Output the (X, Y) coordinate of the center of the cell containing the given text.  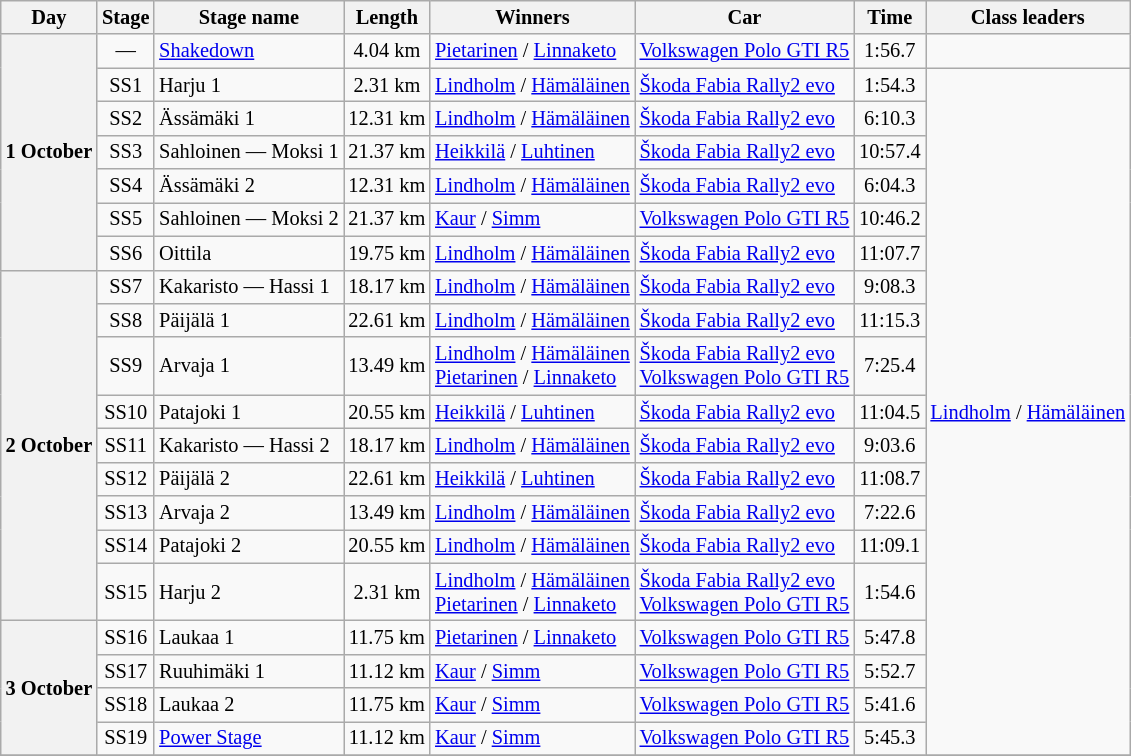
Ässämäki 2 (248, 186)
11:09.1 (890, 546)
SS6 (126, 253)
SS8 (126, 320)
Oittila (248, 253)
9:08.3 (890, 287)
10:57.4 (890, 152)
SS5 (126, 219)
1:54.3 (890, 85)
Ässämäki 1 (248, 118)
SS19 (126, 738)
— (126, 51)
7:25.4 (890, 366)
Patajoki 1 (248, 412)
SS7 (126, 287)
Päijälä 1 (248, 320)
SS1 (126, 85)
Stage (126, 17)
Päijälä 2 (248, 479)
Sahloinen — Moksi 1 (248, 152)
SS18 (126, 705)
Harju 2 (248, 592)
5:45.3 (890, 738)
SS11 (126, 445)
SS16 (126, 637)
4.04 km (388, 51)
1 October (49, 152)
6:04.3 (890, 186)
SS12 (126, 479)
2 October (49, 446)
9:03.6 (890, 445)
11:15.3 (890, 320)
Arvaja 2 (248, 513)
5:47.8 (890, 637)
Time (890, 17)
SS13 (126, 513)
SS17 (126, 671)
Kakaristo — Hassi 2 (248, 445)
1:56.7 (890, 51)
Shakedown (248, 51)
10:46.2 (890, 219)
19.75 km (388, 253)
Winners (532, 17)
Ruuhimäki 1 (248, 671)
Length (388, 17)
7:22.6 (890, 513)
Kakaristo — Hassi 1 (248, 287)
SS15 (126, 592)
6:10.3 (890, 118)
11:07.7 (890, 253)
Day (49, 17)
Harju 1 (248, 85)
SS2 (126, 118)
Power Stage (248, 738)
11:08.7 (890, 479)
3 October (49, 688)
SS3 (126, 152)
Sahloinen — Moksi 2 (248, 219)
5:52.7 (890, 671)
SS4 (126, 186)
Patajoki 2 (248, 546)
SS14 (126, 546)
5:41.6 (890, 705)
SS10 (126, 412)
Class leaders (1028, 17)
11:04.5 (890, 412)
Laukaa 2 (248, 705)
Laukaa 1 (248, 637)
Car (744, 17)
Arvaja 1 (248, 366)
SS9 (126, 366)
1:54.6 (890, 592)
Stage name (248, 17)
